Capture the cell that displays the provided text and extract its [x, y] central coordinate. 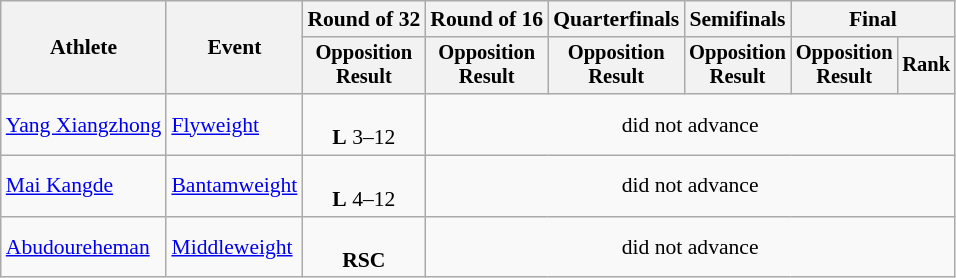
L 3–12 [364, 124]
Yang Xiangzhong [84, 124]
Round of 32 [364, 19]
Athlete [84, 48]
Semifinals [738, 19]
Bantamweight [234, 186]
Event [234, 48]
RSC [364, 248]
Abudoureheman [84, 248]
L 4–12 [364, 186]
Quarterfinals [616, 19]
Final [873, 19]
Flyweight [234, 124]
Round of 16 [486, 19]
Middleweight [234, 248]
Mai Kangde [84, 186]
Rank [926, 66]
